Find where the given text appears and provide that cell's center as (x, y) coordinate. 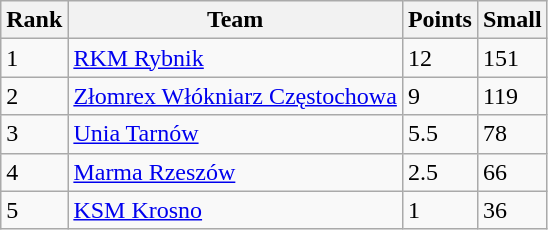
Small (512, 20)
2.5 (440, 172)
KSM Krosno (236, 210)
5 (34, 210)
Marma Rzeszów (236, 172)
Złomrex Włókniarz Częstochowa (236, 96)
151 (512, 58)
2 (34, 96)
5.5 (440, 134)
Unia Tarnów (236, 134)
78 (512, 134)
12 (440, 58)
3 (34, 134)
4 (34, 172)
66 (512, 172)
Team (236, 20)
RKM Rybnik (236, 58)
9 (440, 96)
Points (440, 20)
36 (512, 210)
119 (512, 96)
Rank (34, 20)
